From the cell containing the given text, extract its center point as (x, y) coordinate. 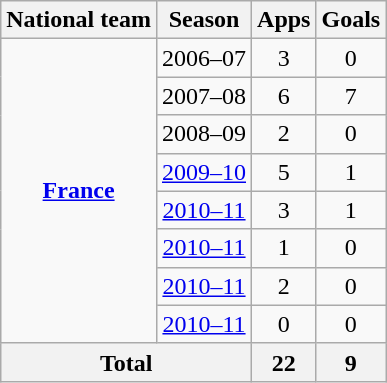
2007–08 (204, 96)
France (79, 191)
Season (204, 20)
9 (351, 362)
2008–09 (204, 134)
5 (284, 172)
Apps (284, 20)
National team (79, 20)
22 (284, 362)
Total (126, 362)
2009–10 (204, 172)
6 (284, 96)
Goals (351, 20)
2006–07 (204, 58)
7 (351, 96)
